Determine the [X, Y] coordinate at the center of the cell enclosing the given text.  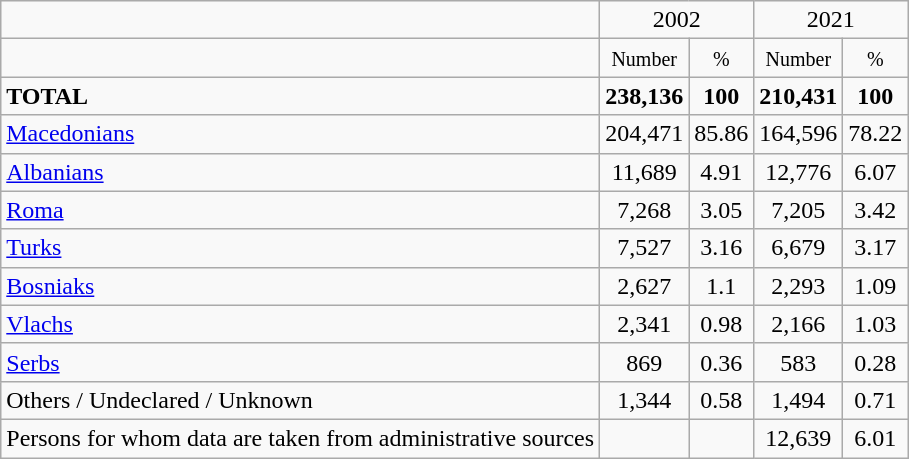
Serbs [300, 362]
1.09 [876, 286]
3.16 [722, 248]
2,166 [798, 324]
3.42 [876, 210]
Bosniaks [300, 286]
12,776 [798, 172]
78.22 [876, 134]
2002 [677, 20]
0.71 [876, 400]
7,205 [798, 210]
0.98 [722, 324]
2,627 [644, 286]
11,689 [644, 172]
1,494 [798, 400]
3.17 [876, 248]
12,639 [798, 438]
164,596 [798, 134]
Persons for whom data are taken from administrative sources [300, 438]
6.07 [876, 172]
Roma [300, 210]
1,344 [644, 400]
583 [798, 362]
2,293 [798, 286]
1.03 [876, 324]
4.91 [722, 172]
869 [644, 362]
TOTAL [300, 96]
210,431 [798, 96]
238,136 [644, 96]
0.36 [722, 362]
6,679 [798, 248]
7,527 [644, 248]
Albanians [300, 172]
7,268 [644, 210]
0.58 [722, 400]
Vlachs [300, 324]
2021 [831, 20]
85.86 [722, 134]
6.01 [876, 438]
0.28 [876, 362]
3.05 [722, 210]
Macedonians [300, 134]
Others / Undeclared / Unknown [300, 400]
204,471 [644, 134]
1.1 [722, 286]
2,341 [644, 324]
Turks [300, 248]
